Scan for the cell matching the given text and deliver its (X, Y) coordinate at center. 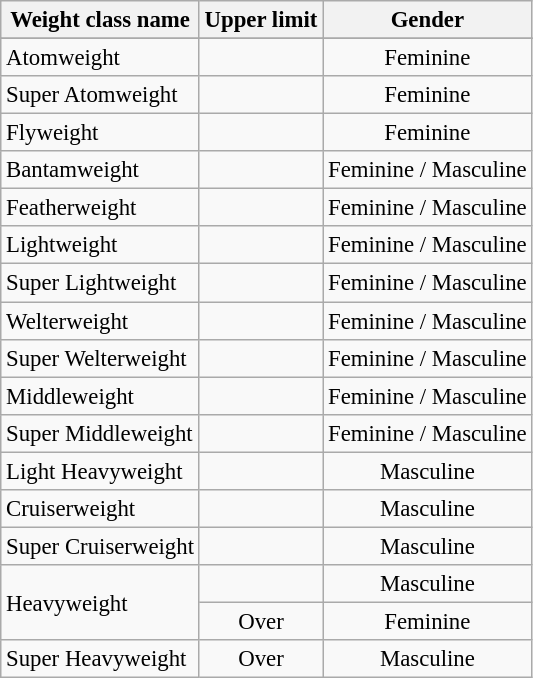
Flyweight (100, 133)
Atomweight (100, 58)
Super Middleweight (100, 433)
Super Welterweight (100, 358)
Cruiserweight (100, 509)
Featherweight (100, 208)
Lightweight (100, 245)
Welterweight (100, 321)
Super Lightweight (100, 283)
Super Atomweight (100, 95)
Weight class name (100, 20)
Upper limit (260, 20)
Super Heavyweight (100, 659)
Bantamweight (100, 170)
Heavyweight (100, 602)
Super Cruiserweight (100, 546)
Light Heavyweight (100, 471)
Gender (428, 20)
Middleweight (100, 396)
